Locate the cell with the specified text and output its [x, y] center coordinate. 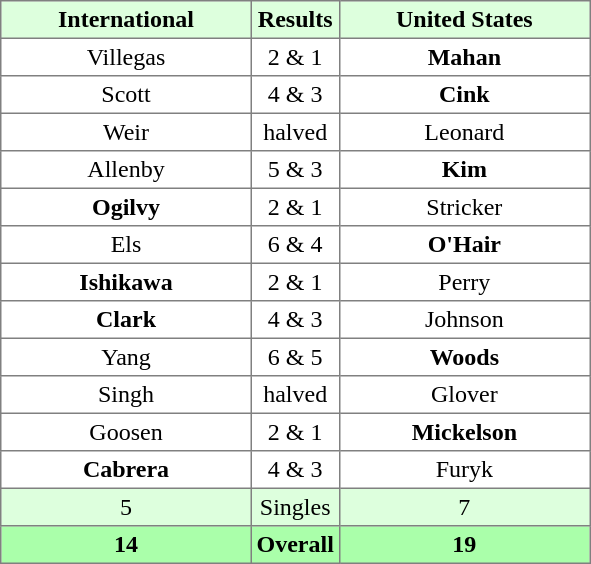
Stricker [464, 207]
Villegas [126, 57]
14 [126, 545]
Goosen [126, 432]
United States [464, 20]
Singh [126, 395]
Cabrera [126, 470]
6 & 4 [295, 245]
Results [295, 20]
International [126, 20]
7 [464, 507]
Allenby [126, 170]
Kim [464, 170]
Ishikawa [126, 282]
Ogilvy [126, 207]
Overall [295, 545]
Leonard [464, 132]
Yang [126, 357]
5 & 3 [295, 170]
Woods [464, 357]
Cink [464, 95]
Scott [126, 95]
Weir [126, 132]
Els [126, 245]
Mickelson [464, 432]
Furyk [464, 470]
6 & 5 [295, 357]
5 [126, 507]
19 [464, 545]
Clark [126, 320]
O'Hair [464, 245]
Perry [464, 282]
Singles [295, 507]
Mahan [464, 57]
Glover [464, 395]
Johnson [464, 320]
